Return the (X, Y) coordinate for the center point of the cell that contains the specified text.  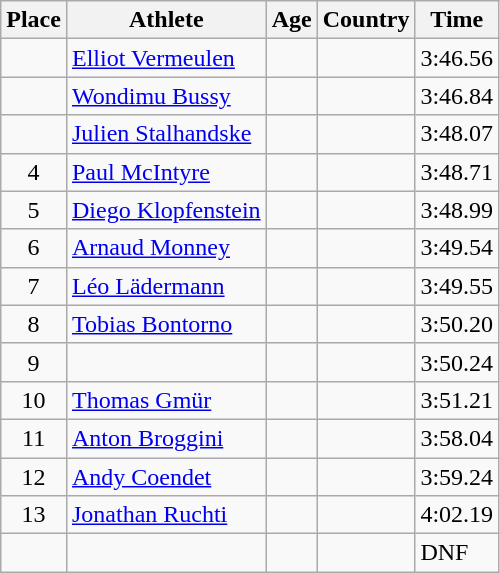
5 (34, 210)
9 (34, 362)
Thomas Gmür (166, 400)
3:49.54 (457, 248)
Paul McIntyre (166, 172)
Andy Coendet (166, 477)
3:46.56 (457, 58)
3:58.04 (457, 438)
3:49.55 (457, 286)
Place (34, 20)
3:59.24 (457, 477)
DNF (457, 553)
Wondimu Bussy (166, 96)
3:46.84 (457, 96)
Jonathan Ruchti (166, 515)
Elliot Vermeulen (166, 58)
8 (34, 324)
Léo Lädermann (166, 286)
Time (457, 20)
13 (34, 515)
Diego Klopfenstein (166, 210)
Anton Broggini (166, 438)
3:48.07 (457, 134)
Arnaud Monney (166, 248)
11 (34, 438)
Athlete (166, 20)
Tobias Bontorno (166, 324)
3:50.24 (457, 362)
Age (292, 20)
3:48.99 (457, 210)
3:50.20 (457, 324)
4 (34, 172)
3:51.21 (457, 400)
4:02.19 (457, 515)
6 (34, 248)
Country (366, 20)
7 (34, 286)
12 (34, 477)
Julien Stalhandske (166, 134)
3:48.71 (457, 172)
10 (34, 400)
